Return [x, y] of the center of cell containing provided text 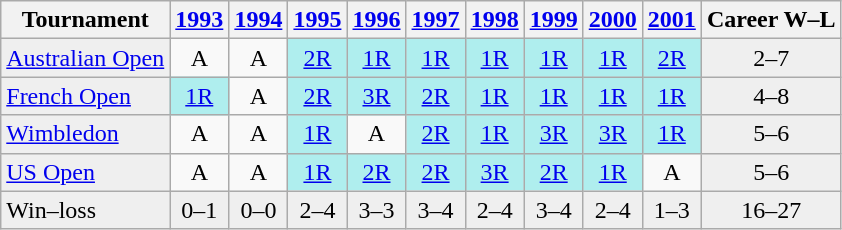
1994 [258, 20]
1995 [318, 20]
1996 [376, 20]
French Open [86, 96]
2000 [612, 20]
1–3 [672, 210]
4–8 [771, 96]
3–3 [376, 210]
1997 [436, 20]
Career W–L [771, 20]
2001 [672, 20]
Win–loss [86, 210]
US Open [86, 172]
Wimbledon [86, 134]
1993 [200, 20]
2–7 [771, 58]
Tournament [86, 20]
0–1 [200, 210]
16–27 [771, 210]
Australian Open [86, 58]
1999 [554, 20]
0–0 [258, 210]
1998 [494, 20]
